Locate the cell with the specified text and output its [x, y] center coordinate. 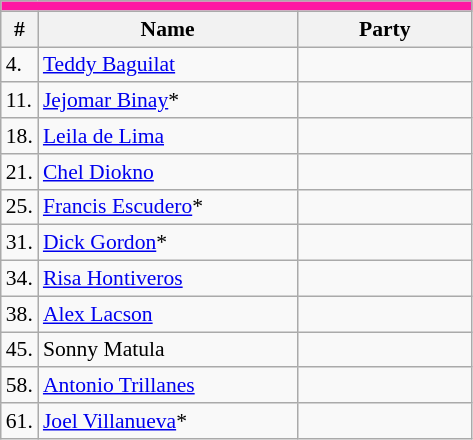
# [20, 29]
Chel Diokno [168, 172]
25. [20, 207]
31. [20, 243]
Joel Villanueva* [168, 421]
Jejomar Binay* [168, 101]
11. [20, 101]
Teddy Baguilat [168, 65]
Risa Hontiveros [168, 279]
Name [168, 29]
38. [20, 314]
Antonio Trillanes [168, 386]
18. [20, 136]
4. [20, 65]
Alex Lacson [168, 314]
Dick Gordon* [168, 243]
Leila de Lima [168, 136]
Francis Escudero* [168, 207]
Party [384, 29]
34. [20, 279]
61. [20, 421]
58. [20, 386]
45. [20, 350]
Sonny Matula [168, 350]
21. [20, 172]
